Output the [X, Y] coordinate of the center of the cell containing the given text.  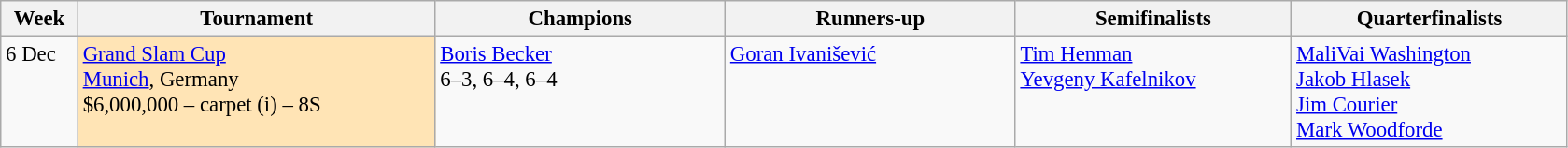
Week [39, 19]
Quarterfinalists [1430, 19]
Tim Henman Yevgeny Kafelnikov [1153, 92]
MaliVai Washington Jakob Hlasek Jim Courier Mark Woodforde [1430, 92]
6 Dec [39, 92]
Runners-up [870, 19]
Boris Becker 6–3, 6–4, 6–4 [581, 92]
Grand Slam Cup Munich, Germany $6,000,000 – carpet (i) – 8S [256, 92]
Tournament [256, 19]
Champions [581, 19]
Goran Ivanišević [870, 92]
Semifinalists [1153, 19]
